Detect which cell encompasses the target text, then output its [X, Y] center coordinate. 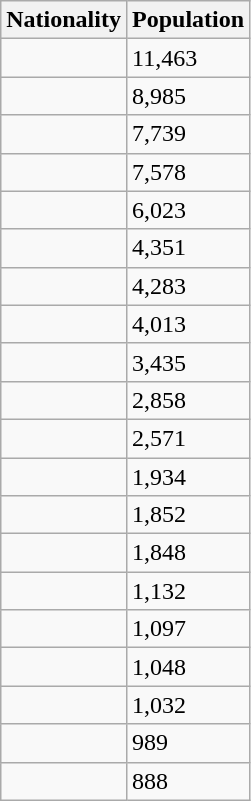
4,283 [188, 286]
2,571 [188, 438]
2,858 [188, 400]
7,739 [188, 134]
4,351 [188, 248]
888 [188, 781]
11,463 [188, 58]
Nationality [64, 20]
1,934 [188, 477]
1,048 [188, 667]
1,852 [188, 515]
1,032 [188, 705]
1,848 [188, 553]
3,435 [188, 362]
4,013 [188, 324]
1,132 [188, 591]
989 [188, 743]
6,023 [188, 210]
Population [188, 20]
8,985 [188, 96]
1,097 [188, 629]
7,578 [188, 172]
